Locate the cell with the specified text and output its (x, y) center coordinate. 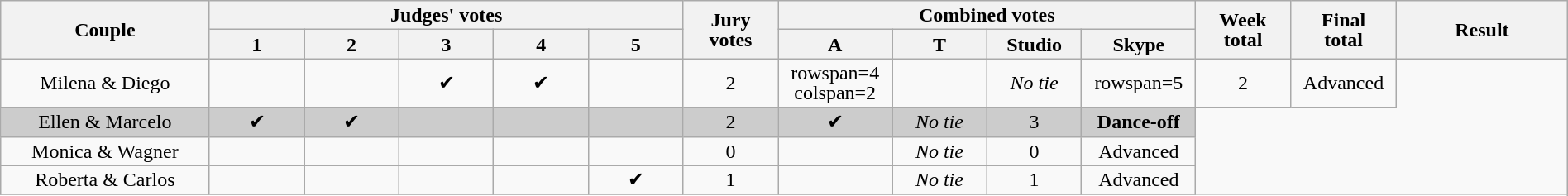
rowspan=5 (1139, 83)
Finaltotal (1343, 30)
Ellen & Marcelo (105, 122)
5 (637, 45)
T (939, 45)
Milena & Diego (105, 83)
Studio (1034, 45)
Combined votes (987, 15)
Monica & Wagner (105, 151)
Couple (105, 30)
4 (541, 45)
Juryvotes (731, 30)
A (835, 45)
Weektotal (1244, 30)
Dance-off (1139, 122)
Judges' votes (447, 15)
rowspan=4 colspan=2 (835, 83)
Roberta & Carlos (105, 180)
Result (1482, 30)
Skype (1139, 45)
